Capture the cell that displays the provided text and extract its [x, y] central coordinate. 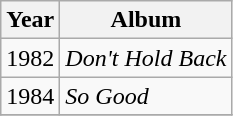
Year [30, 20]
1984 [30, 96]
Don't Hold Back [146, 58]
So Good [146, 96]
1982 [30, 58]
Album [146, 20]
